Scan for the cell matching the given text and deliver its [x, y] coordinate at center. 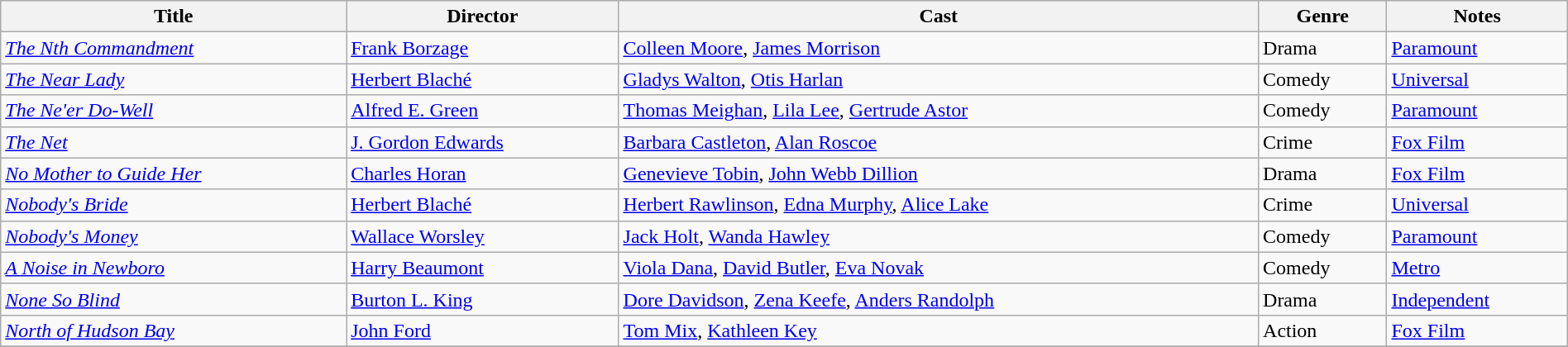
Dore Davidson, Zena Keefe, Anders Randolph [938, 299]
Independent [1477, 299]
A Noise in Newboro [174, 268]
John Ford [483, 330]
Herbert Rawlinson, Edna Murphy, Alice Lake [938, 205]
Genre [1323, 17]
Cast [938, 17]
Director [483, 17]
Gladys Walton, Otis Harlan [938, 79]
Colleen Moore, James Morrison [938, 48]
Title [174, 17]
North of Hudson Bay [174, 330]
Alfred E. Green [483, 111]
Viola Dana, David Butler, Eva Novak [938, 268]
The Near Lady [174, 79]
Burton L. King [483, 299]
The Ne'er Do-Well [174, 111]
Nobody's Bride [174, 205]
The Net [174, 142]
Nobody's Money [174, 236]
The Nth Commandment [174, 48]
Notes [1477, 17]
Genevieve Tobin, John Webb Dillion [938, 173]
Action [1323, 330]
Harry Beaumont [483, 268]
Thomas Meighan, Lila Lee, Gertrude Astor [938, 111]
Frank Borzage [483, 48]
Tom Mix, Kathleen Key [938, 330]
No Mother to Guide Her [174, 173]
Charles Horan [483, 173]
J. Gordon Edwards [483, 142]
Wallace Worsley [483, 236]
None So Blind [174, 299]
Barbara Castleton, Alan Roscoe [938, 142]
Metro [1477, 268]
Jack Holt, Wanda Hawley [938, 236]
